For the text-containing cell, return its midpoint in [X, Y] coordinate format. 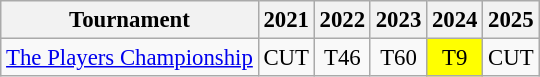
2022 [342, 20]
The Players Championship [130, 58]
2025 [511, 20]
Tournament [130, 20]
T9 [455, 58]
T60 [398, 58]
T46 [342, 58]
2024 [455, 20]
2021 [286, 20]
2023 [398, 20]
